Return the (x, y) coordinate for the center point of the cell that contains the specified text.  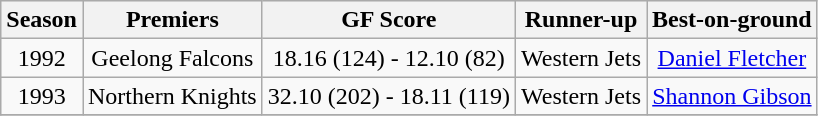
Premiers (172, 20)
Shannon Gibson (732, 96)
32.10 (202) - 18.11 (119) (388, 96)
1992 (42, 58)
Season (42, 20)
GF Score (388, 20)
18.16 (124) - 12.10 (82) (388, 58)
Geelong Falcons (172, 58)
Daniel Fletcher (732, 58)
1993 (42, 96)
Northern Knights (172, 96)
Runner-up (580, 20)
Best-on-ground (732, 20)
